Locate the cell with the specified text and output its (X, Y) center coordinate. 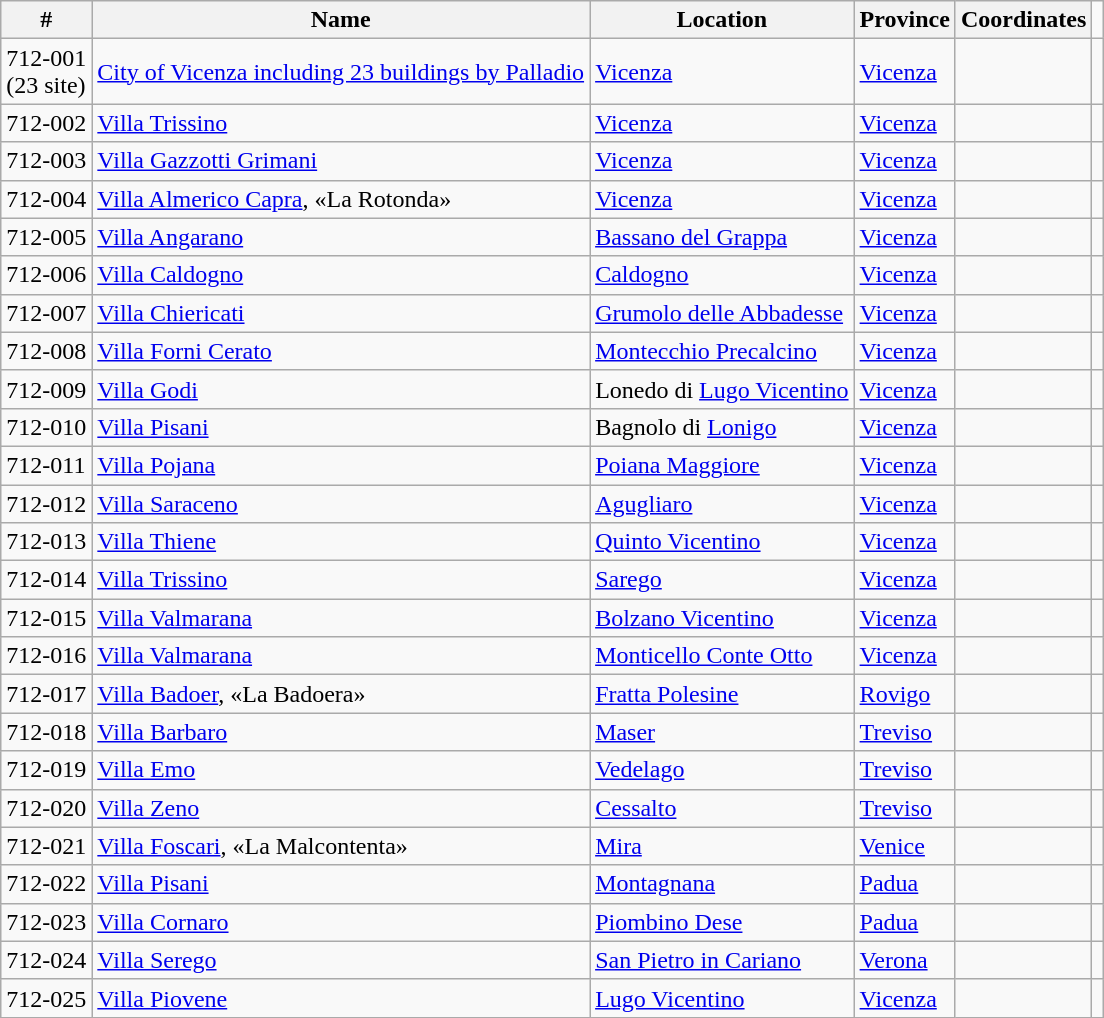
Province (904, 20)
Villa Emo (341, 770)
Coordinates (1023, 20)
City of Vicenza including 23 buildings by Palladio (341, 72)
Bagnolo di Lonigo (722, 427)
Bolzano Vicentino (722, 618)
Poiana Maggiore (722, 465)
Villa Almerico Capra, «La Rotonda» (341, 199)
Cessalto (722, 808)
Grumolo delle Abbadesse (722, 313)
Villa Thiene (341, 542)
Lugo Vicentino (722, 998)
712-001(23 site) (46, 72)
Quinto Vicentino (722, 542)
Name (341, 20)
Vedelago (722, 770)
Piombino Dese (722, 922)
712-012 (46, 503)
Villa Badoer, «La Badoera» (341, 694)
Maser (722, 732)
Montagnana (722, 884)
San Pietro in Cariano (722, 960)
712-022 (46, 884)
712-010 (46, 427)
Verona (904, 960)
712-017 (46, 694)
Sarego (722, 580)
Villa Forni Cerato (341, 351)
712-009 (46, 389)
Agugliaro (722, 503)
# (46, 20)
Villa Foscari, «La Malcontenta» (341, 846)
712-024 (46, 960)
Lonedo di Lugo Vicentino (722, 389)
712-014 (46, 580)
Villa Serego (341, 960)
Montecchio Precalcino (722, 351)
712-011 (46, 465)
Mira (722, 846)
Venice (904, 846)
Villa Godi (341, 389)
712-019 (46, 770)
712-008 (46, 351)
712-006 (46, 275)
Monticello Conte Otto (722, 656)
Caldogno (722, 275)
Villa Chiericati (341, 313)
Villa Gazzotti Grimani (341, 161)
712-016 (46, 656)
712-015 (46, 618)
Location (722, 20)
712-004 (46, 199)
712-005 (46, 237)
Villa Angarano (341, 237)
712-023 (46, 922)
Villa Zeno (341, 808)
712-018 (46, 732)
712-007 (46, 313)
Villa Cornaro (341, 922)
712-020 (46, 808)
Villa Saraceno (341, 503)
Rovigo (904, 694)
Fratta Polesine (722, 694)
712-002 (46, 123)
712-021 (46, 846)
712-025 (46, 998)
Villa Caldogno (341, 275)
Bassano del Grappa (722, 237)
712-013 (46, 542)
Villa Barbaro (341, 732)
Villa Pojana (341, 465)
712-003 (46, 161)
Villa Piovene (341, 998)
